Scan for the cell matching the given text and deliver its [X, Y] coordinate at center. 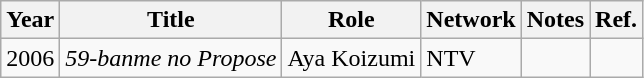
Role [352, 20]
Aya Koizumi [352, 58]
Notes [555, 20]
2006 [30, 58]
Ref. [616, 20]
Year [30, 20]
NTV [471, 58]
Network [471, 20]
Title [171, 20]
59-banme no Propose [171, 58]
